Scan for the cell matching the given text and deliver its (X, Y) coordinate at center. 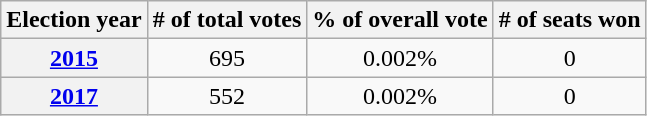
# of total votes (227, 20)
Election year (74, 20)
% of overall vote (400, 20)
695 (227, 58)
# of seats won (570, 20)
552 (227, 96)
2017 (74, 96)
2015 (74, 58)
